For the text-containing cell, return its midpoint in (x, y) coordinate format. 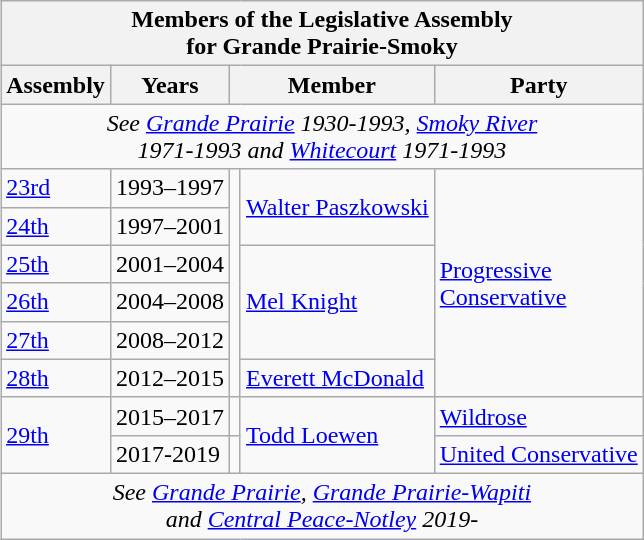
Todd Loewen (337, 435)
Years (170, 85)
ProgressiveConservative (538, 283)
2001–2004 (170, 264)
26th (56, 302)
See Grande Prairie 1930-1993, Smoky River 1971-1993 and Whitecourt 1971-1993 (322, 136)
23rd (56, 188)
2004–2008 (170, 302)
Mel Knight (337, 302)
Everett McDonald (337, 378)
See Grande Prairie, Grande Prairie-Wapiti and Central Peace-Notley 2019- (322, 506)
29th (56, 435)
Walter Paszkowski (337, 207)
2015–2017 (170, 416)
Member (332, 85)
27th (56, 340)
Wildrose (538, 416)
28th (56, 378)
1993–1997 (170, 188)
Party (538, 85)
2008–2012 (170, 340)
2012–2015 (170, 378)
Members of the Legislative Assembly for Grande Prairie-Smoky (322, 34)
1997–2001 (170, 226)
25th (56, 264)
2017-2019 (170, 454)
United Conservative (538, 454)
Assembly (56, 85)
24th (56, 226)
